Detect which cell encompasses the target text, then output its (X, Y) center coordinate. 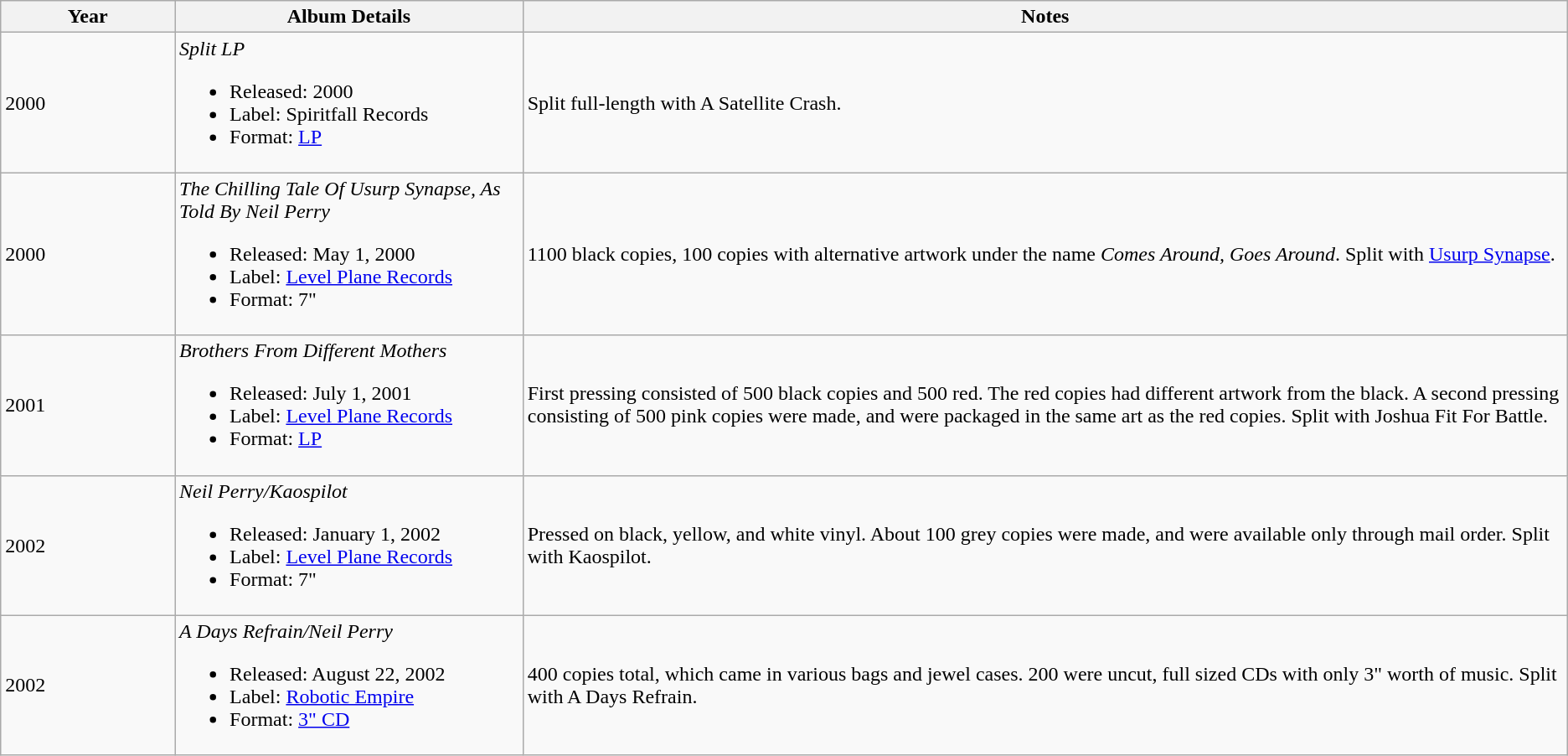
Brothers From Different MothersReleased: July 1, 2001Label: Level Plane RecordsFormat: LP (349, 406)
A Days Refrain/Neil PerryReleased: August 22, 2002Label: Robotic EmpireFormat: 3" CD (349, 686)
The Chilling Tale Of Usurp Synapse, As Told By Neil PerryReleased: May 1, 2000Label: Level Plane RecordsFormat: 7" (349, 254)
Neil Perry/KaospilotReleased: January 1, 2002Label: Level Plane RecordsFormat: 7" (349, 545)
1100 black copies, 100 copies with alternative artwork under the name Comes Around, Goes Around. Split with Usurp Synapse. (1045, 254)
Notes (1045, 17)
Split LPReleased: 2000Label: Spiritfall RecordsFormat: LP (349, 102)
2001 (88, 406)
400 copies total, which came in various bags and jewel cases. 200 were uncut, full sized CDs with only 3" worth of music. Split with A Days Refrain. (1045, 686)
Split full-length with A Satellite Crash. (1045, 102)
Album Details (349, 17)
Pressed on black, yellow, and white vinyl. About 100 grey copies were made, and were available only through mail order. Split with Kaospilot. (1045, 545)
Year (88, 17)
